Search for the cell housing the specified text and yield its (X, Y) center coordinate. 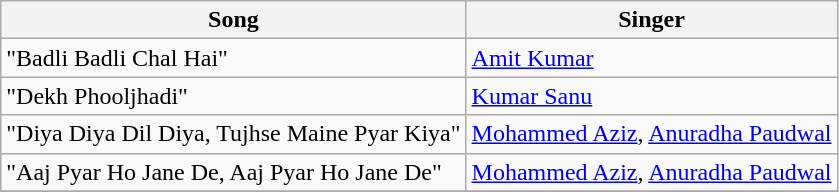
Singer (652, 20)
Amit Kumar (652, 58)
"Aaj Pyar Ho Jane De, Aaj Pyar Ho Jane De" (234, 172)
"Dekh Phooljhadi" (234, 96)
"Diya Diya Dil Diya, Tujhse Maine Pyar Kiya" (234, 134)
Kumar Sanu (652, 96)
Song (234, 20)
"Badli Badli Chal Hai" (234, 58)
